Pinpoint the cell where the given text exists, returning its (X, Y) midpoint coordinate. 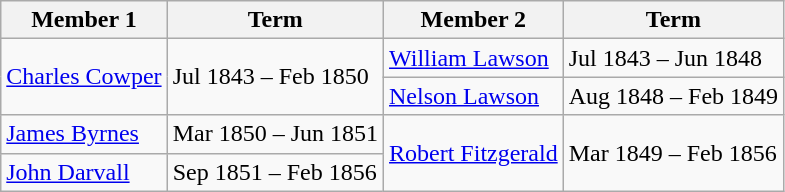
Nelson Lawson (474, 96)
Charles Cowper (84, 77)
Jul 1843 – Feb 1850 (275, 77)
Mar 1850 – Jun 1851 (275, 134)
Robert Fitzgerald (474, 153)
Member 1 (84, 20)
John Darvall (84, 172)
Aug 1848 – Feb 1849 (673, 96)
James Byrnes (84, 134)
Sep 1851 – Feb 1856 (275, 172)
Jul 1843 – Jun 1848 (673, 58)
Member 2 (474, 20)
Mar 1849 – Feb 1856 (673, 153)
William Lawson (474, 58)
